Determine the [x, y] coordinate at the center of the cell enclosing the given text.  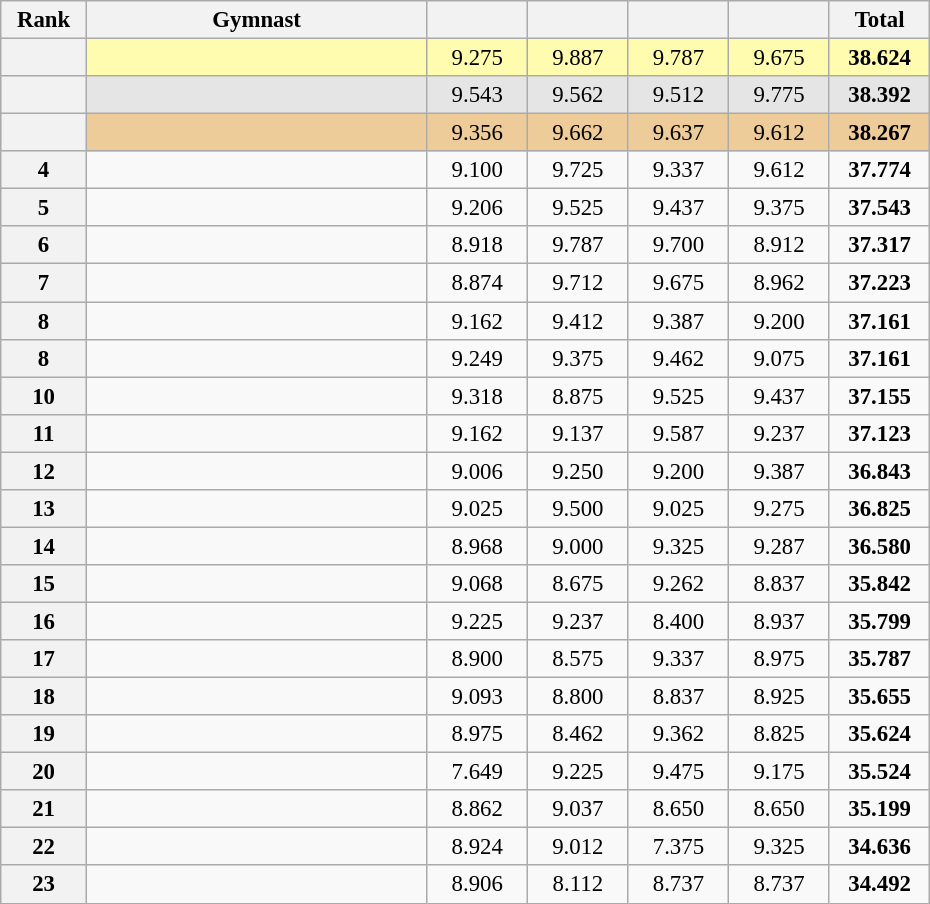
15 [44, 584]
37.223 [880, 283]
38.624 [880, 58]
37.543 [880, 208]
7 [44, 283]
35.199 [880, 809]
8.900 [478, 659]
9.075 [780, 358]
17 [44, 659]
38.392 [880, 95]
9.712 [578, 283]
8.962 [780, 283]
8.825 [780, 734]
7.649 [478, 772]
37.774 [880, 170]
10 [44, 396]
36.825 [880, 509]
38.267 [880, 133]
35.624 [880, 734]
8.462 [578, 734]
8.400 [678, 621]
9.287 [780, 546]
8.924 [478, 847]
11 [44, 433]
Gymnast [256, 20]
13 [44, 509]
22 [44, 847]
9.012 [578, 847]
9.500 [578, 509]
9.206 [478, 208]
12 [44, 471]
9.362 [678, 734]
8.862 [478, 809]
21 [44, 809]
9.100 [478, 170]
37.155 [880, 396]
8.937 [780, 621]
8.912 [780, 245]
9.006 [478, 471]
8.875 [578, 396]
9.318 [478, 396]
9.637 [678, 133]
9.662 [578, 133]
9.000 [578, 546]
35.787 [880, 659]
Total [880, 20]
8.575 [578, 659]
16 [44, 621]
8.675 [578, 584]
8.800 [578, 697]
35.799 [880, 621]
9.137 [578, 433]
36.843 [880, 471]
37.317 [880, 245]
8.112 [578, 885]
37.123 [880, 433]
9.250 [578, 471]
9.356 [478, 133]
35.524 [880, 772]
9.249 [478, 358]
9.587 [678, 433]
36.580 [880, 546]
9.700 [678, 245]
23 [44, 885]
34.636 [880, 847]
5 [44, 208]
19 [44, 734]
8.925 [780, 697]
8.918 [478, 245]
4 [44, 170]
14 [44, 546]
9.475 [678, 772]
9.462 [678, 358]
9.262 [678, 584]
9.543 [478, 95]
9.093 [478, 697]
9.512 [678, 95]
8.906 [478, 885]
Rank [44, 20]
34.492 [880, 885]
9.775 [780, 95]
20 [44, 772]
9.037 [578, 809]
35.842 [880, 584]
9.562 [578, 95]
8.968 [478, 546]
9.725 [578, 170]
35.655 [880, 697]
18 [44, 697]
8.874 [478, 283]
9.412 [578, 321]
7.375 [678, 847]
9.175 [780, 772]
6 [44, 245]
9.887 [578, 58]
9.068 [478, 584]
